Search for the cell housing the specified text and yield its (x, y) center coordinate. 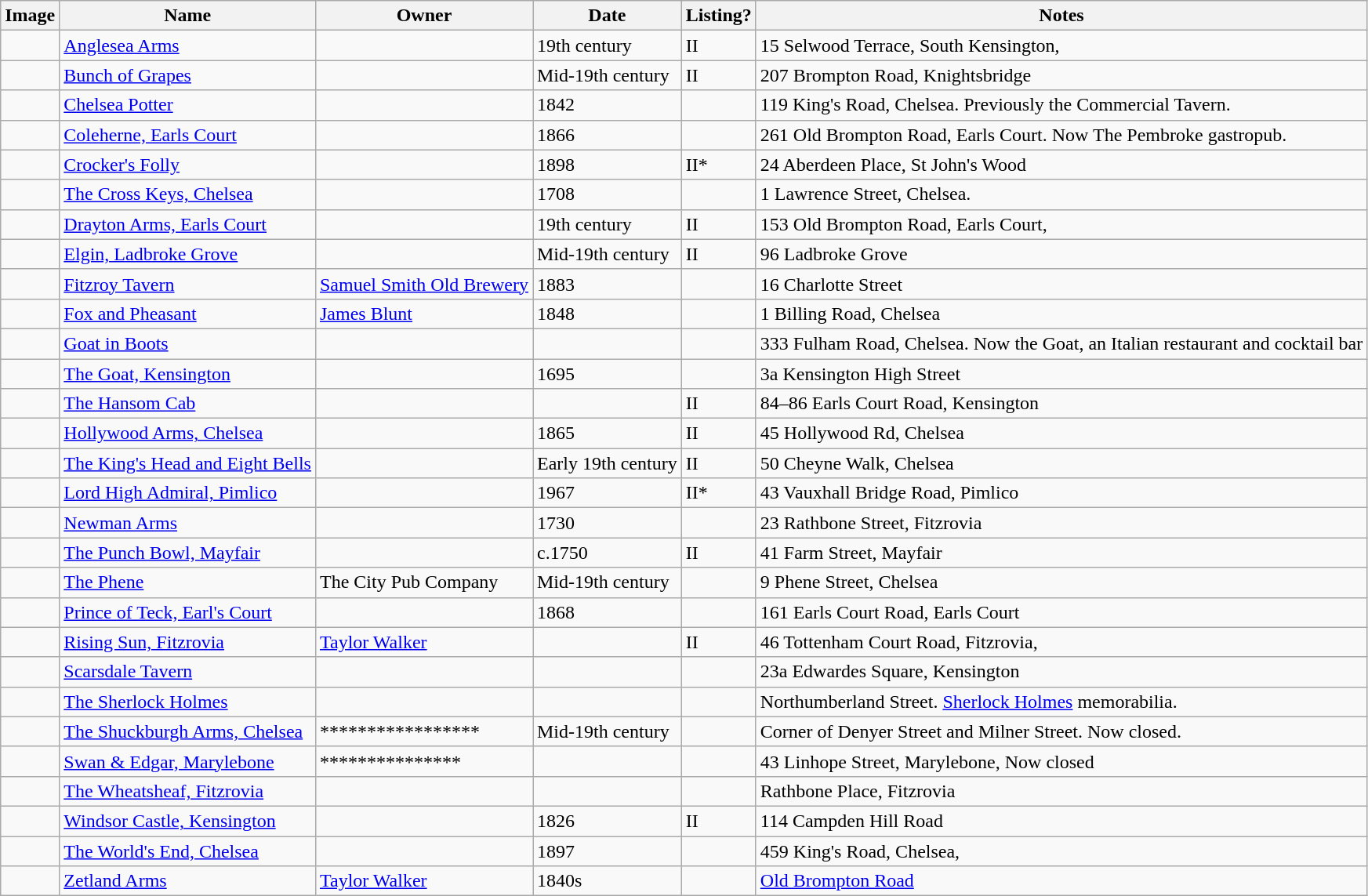
The Hansom Cab (188, 404)
Bunch of Grapes (188, 75)
1865 (608, 433)
Date (608, 16)
1967 (608, 493)
Corner of Denyer Street and Milner Street. Now closed. (1061, 731)
45 Hollywood Rd, Chelsea (1061, 433)
1842 (608, 105)
Rathbone Place, Fitzrovia (1061, 791)
43 Vauxhall Bridge Road, Pimlico (1061, 493)
Samuel Smith Old Brewery (423, 284)
Coleherne, Earls Court (188, 135)
Early 19th century (608, 463)
46 Tottenham Court Road, Fitzrovia, (1061, 642)
Rising Sun, Fitzrovia (188, 642)
Drayton Arms, Earls Court (188, 224)
3a Kensington High Street (1061, 374)
24 Aberdeen Place, St John's Wood (1061, 165)
Goat in Boots (188, 343)
Swan & Edgar, Marylebone (188, 761)
23a Edwardes Square, Kensington (1061, 672)
The World's End, Chelsea (188, 851)
The King's Head and Eight Bells (188, 463)
*************** (423, 761)
Northumberland Street. Sherlock Holmes memorabilia. (1061, 702)
The Goat, Kensington (188, 374)
15 Selwood Terrace, South Kensington, (1061, 45)
Name (188, 16)
1826 (608, 821)
Chelsea Potter (188, 105)
1848 (608, 314)
114 Campden Hill Road (1061, 821)
Windsor Castle, Kensington (188, 821)
Anglesea Arms (188, 45)
1 Lawrence Street, Chelsea. (1061, 194)
Fox and Pheasant (188, 314)
41 Farm Street, Mayfair (1061, 553)
16 Charlotte Street (1061, 284)
The Phene (188, 582)
207 Brompton Road, Knightsbridge (1061, 75)
161 Earls Court Road, Earls Court (1061, 612)
Notes (1061, 16)
Listing? (718, 16)
1708 (608, 194)
1868 (608, 612)
Owner (423, 16)
1695 (608, 374)
Prince of Teck, Earl's Court (188, 612)
The Cross Keys, Chelsea (188, 194)
1730 (608, 523)
Scarsdale Tavern (188, 672)
43 Linhope Street, Marylebone, Now closed (1061, 761)
1883 (608, 284)
1840s (608, 881)
Newman Arms (188, 523)
119 King's Road, Chelsea. Previously the Commercial Tavern. (1061, 105)
261 Old Brompton Road, Earls Court. Now The Pembroke gastropub. (1061, 135)
Image (30, 16)
The Sherlock Holmes (188, 702)
Zetland Arms (188, 881)
84–86 Earls Court Road, Kensington (1061, 404)
c.1750 (608, 553)
459 King's Road, Chelsea, (1061, 851)
153 Old Brompton Road, Earls Court, (1061, 224)
96 Ladbroke Grove (1061, 254)
1 Billing Road, Chelsea (1061, 314)
Lord High Admiral, Pimlico (188, 493)
1898 (608, 165)
Fitzroy Tavern (188, 284)
Hollywood Arms, Chelsea (188, 433)
Crocker's Folly (188, 165)
The Shuckburgh Arms, Chelsea (188, 731)
James Blunt (423, 314)
333 Fulham Road, Chelsea. Now the Goat, an Italian restaurant and cocktail bar (1061, 343)
The Punch Bowl, Mayfair (188, 553)
Elgin, Ladbroke Grove (188, 254)
The City Pub Company (423, 582)
1897 (608, 851)
23 Rathbone Street, Fitzrovia (1061, 523)
Old Brompton Road (1061, 881)
1866 (608, 135)
9 Phene Street, Chelsea (1061, 582)
50 Cheyne Walk, Chelsea (1061, 463)
***************** (423, 731)
The Wheatsheaf, Fitzrovia (188, 791)
